Output the [x, y] coordinate of the center of the cell containing the given text.  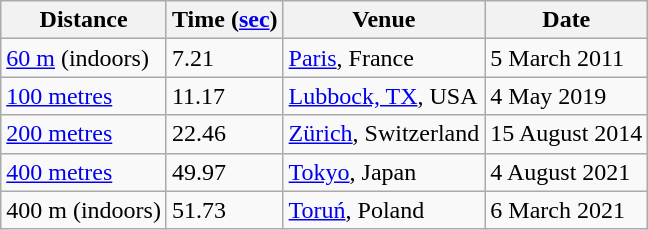
Time (sec) [224, 20]
49.97 [224, 172]
5 March 2011 [566, 58]
200 metres [84, 134]
51.73 [224, 210]
4 May 2019 [566, 96]
Paris, France [384, 58]
400 m (indoors) [84, 210]
7.21 [224, 58]
Toruń, Poland [384, 210]
Distance [84, 20]
6 March 2021 [566, 210]
400 metres [84, 172]
100 metres [84, 96]
Tokyo, Japan [384, 172]
22.46 [224, 134]
Zürich, Switzerland [384, 134]
11.17 [224, 96]
Date [566, 20]
60 m (indoors) [84, 58]
4 August 2021 [566, 172]
Venue [384, 20]
15 August 2014 [566, 134]
Lubbock, TX, USA [384, 96]
